Locate the cell with the specified text and output its (X, Y) center coordinate. 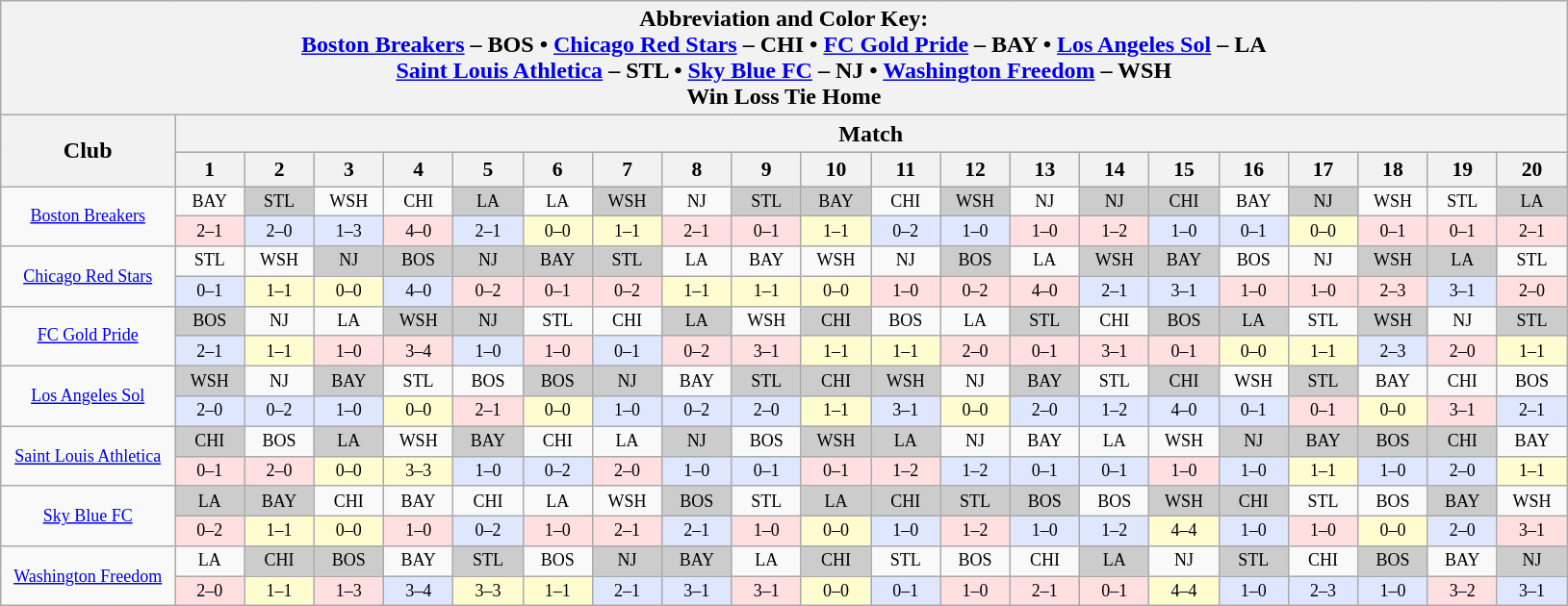
7 (627, 169)
15 (1184, 169)
Washington Freedom (89, 576)
3 (348, 169)
Chicago Red Stars (89, 276)
12 (975, 169)
2 (279, 169)
19 (1462, 169)
Saint Louis Athletica (89, 456)
10 (835, 169)
16 (1253, 169)
FC Gold Pride (89, 336)
Match (871, 134)
6 (557, 169)
9 (766, 169)
Boston Breakers (89, 216)
20 (1531, 169)
4 (418, 169)
Club (89, 151)
3–2 (1462, 591)
14 (1115, 169)
1 (210, 169)
13 (1044, 169)
18 (1393, 169)
17 (1323, 169)
Sky Blue FC (89, 516)
5 (488, 169)
Los Angeles Sol (89, 396)
8 (697, 169)
11 (906, 169)
